Search for the cell housing the specified text and yield its [x, y] center coordinate. 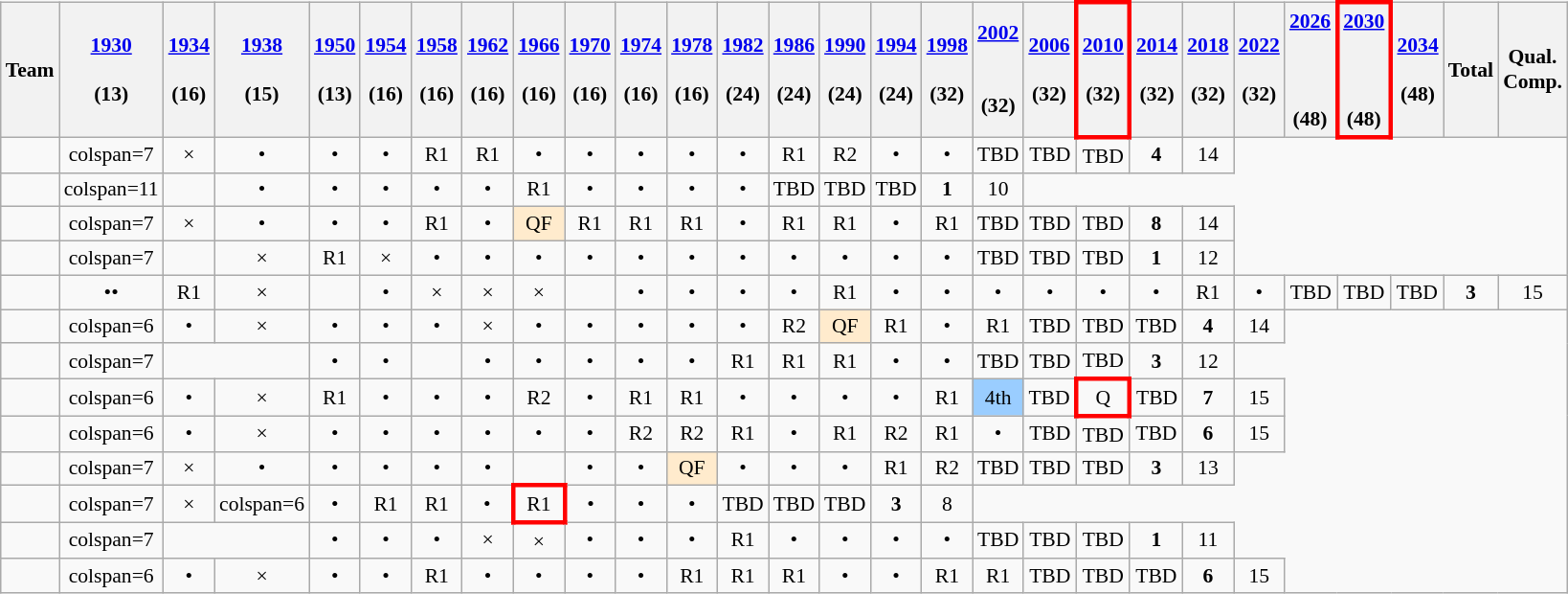
1978(16) [691, 71]
•• [111, 292]
1994(24) [896, 71]
1938(15) [262, 71]
1998(32) [948, 71]
2022(32) [1260, 71]
1966(16) [538, 71]
2006(32) [1049, 71]
1950(13) [335, 71]
7 [1208, 399]
11 [1208, 540]
2002(32) [997, 71]
1970(16) [590, 71]
1958(16) [437, 71]
2010(32) [1103, 71]
1934(16) [190, 71]
2014(32) [1156, 71]
1974(16) [641, 71]
Team [31, 71]
10 [997, 190]
Qual.Comp. [1533, 71]
1962(16) [488, 71]
colspan=11 [111, 190]
1990(24) [844, 71]
2030(48) [1364, 71]
2018(32) [1208, 71]
1930(13) [111, 71]
2034(48) [1417, 71]
2026(48) [1311, 71]
1982(24) [743, 71]
13 [1208, 468]
1986(24) [795, 71]
1954(16) [385, 71]
Total [1470, 71]
Q [1103, 399]
4th [997, 399]
